Determine the [x, y] coordinate at the center of the cell enclosing the given text.  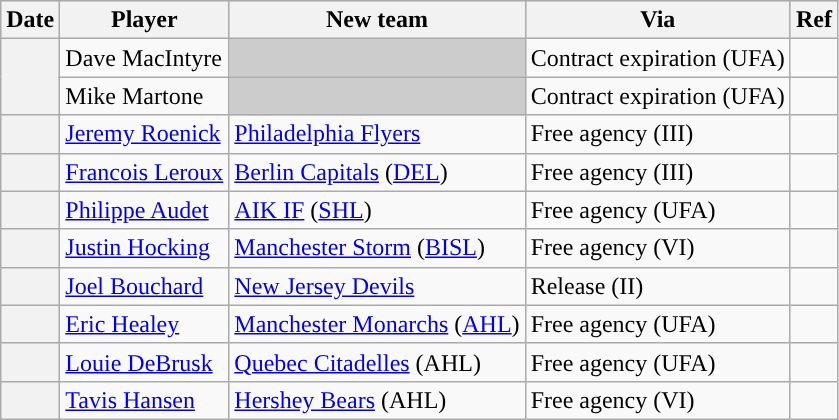
Ref [814, 20]
Joel Bouchard [144, 286]
Justin Hocking [144, 248]
Manchester Storm (BISL) [377, 248]
Philippe Audet [144, 210]
Berlin Capitals (DEL) [377, 172]
Dave MacIntyre [144, 58]
New team [377, 20]
Eric Healey [144, 324]
Hershey Bears (AHL) [377, 400]
New Jersey Devils [377, 286]
Manchester Monarchs (AHL) [377, 324]
Philadelphia Flyers [377, 134]
Tavis Hansen [144, 400]
Louie DeBrusk [144, 362]
Jeremy Roenick [144, 134]
Mike Martone [144, 96]
Francois Leroux [144, 172]
Release (II) [658, 286]
AIK IF (SHL) [377, 210]
Quebec Citadelles (AHL) [377, 362]
Date [30, 20]
Player [144, 20]
Via [658, 20]
